Find where the given text appears and provide that cell's center as [X, Y] coordinate. 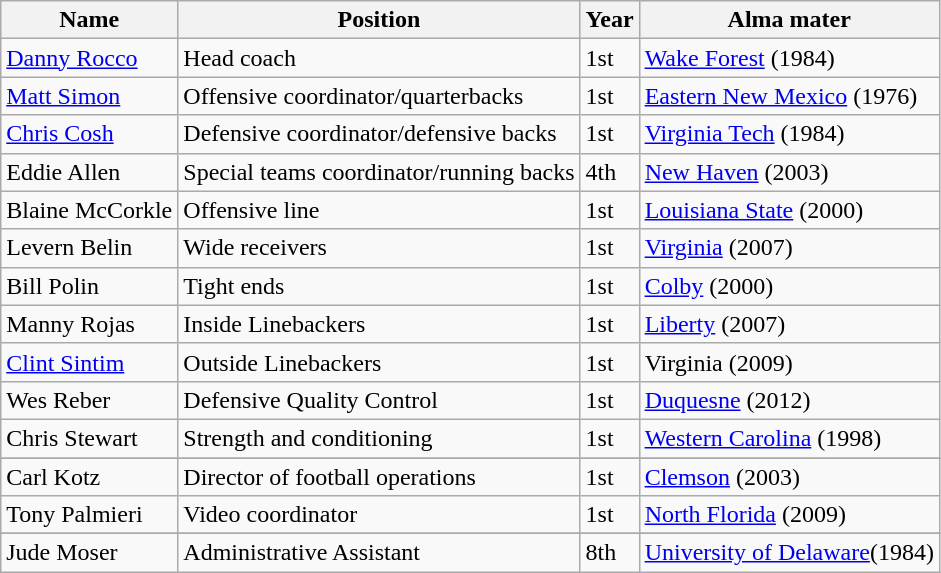
Tony Palmieri [90, 515]
New Haven (2003) [789, 172]
Defensive Quality Control [379, 400]
Strength and conditioning [379, 438]
Carl Kotz [90, 477]
Liberty (2007) [789, 324]
Clint Sintim [90, 362]
Louisiana State (2000) [789, 210]
Outside Linebackers [379, 362]
North Florida (2009) [789, 515]
Special teams coordinator/running backs [379, 172]
Alma mater [789, 20]
Inside Linebackers [379, 324]
Matt Simon [90, 96]
Western Carolina (1998) [789, 438]
Director of football operations [379, 477]
Offensive coordinator/quarterbacks [379, 96]
Bill Polin [90, 286]
Chris Stewart [90, 438]
Video coordinator [379, 515]
Virginia (2007) [789, 248]
Blaine McCorkle [90, 210]
Virginia Tech (1984) [789, 134]
Tight ends [379, 286]
Name [90, 20]
Position [379, 20]
8th [610, 553]
Jude Moser [90, 553]
4th [610, 172]
Danny Rocco [90, 58]
Duquesne (2012) [789, 400]
Virginia (2009) [789, 362]
Wake Forest (1984) [789, 58]
Defensive coordinator/defensive backs [379, 134]
Levern Belin [90, 248]
Eddie Allen [90, 172]
Wide receivers [379, 248]
Colby (2000) [789, 286]
Head coach [379, 58]
Clemson (2003) [789, 477]
University of Delaware(1984) [789, 553]
Offensive line [379, 210]
Wes Reber [90, 400]
Eastern New Mexico (1976) [789, 96]
Administrative Assistant [379, 553]
Year [610, 20]
Chris Cosh [90, 134]
Manny Rojas [90, 324]
